Return the (X, Y) coordinate for the center point of the cell that contains the specified text.  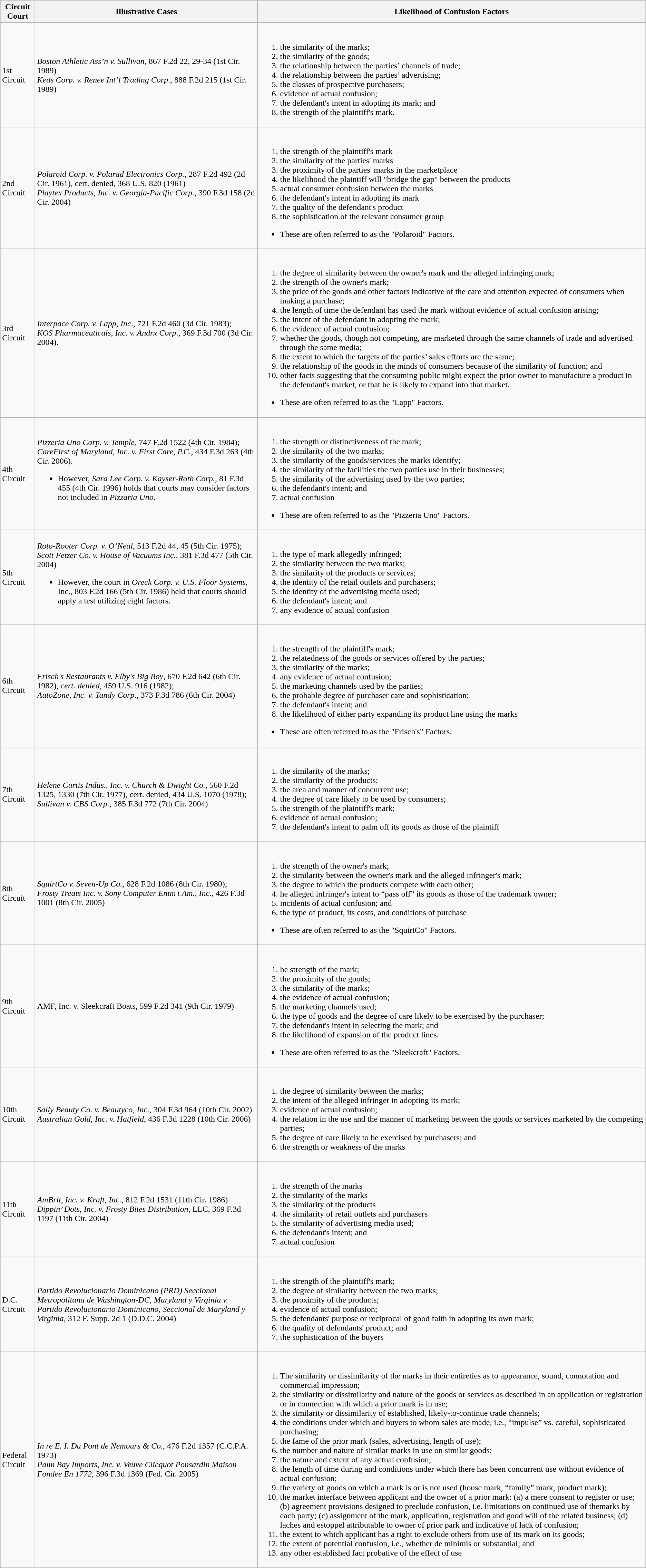
AmBrit, Inc. v. Kraft, Inc., 812 F.2d 1531 (11th Cir. 1986)Dippin’ Dots, Inc. v. Frosty Bites Distribution, LLC, 369 F.3d 1197 (11th Cir. 2004) (146, 1209)
4th Circuit (18, 474)
6th Circuit (18, 686)
11th Circuit (18, 1209)
Likelihood of Confusion Factors (451, 12)
SquirtCo v. Seven-Up Co., 628 F.2d 1086 (8th Cir. 1980);Frosty Treats Inc. v. Sony Computer Entm't Am., Inc., 426 F.3d 1001 (8th Cir. 2005) (146, 893)
8th Circuit (18, 893)
5th Circuit (18, 577)
Illustrative Cases (146, 12)
10th Circuit (18, 1114)
Sally Beauty Co. v. Beautyco, Inc., 304 F.3d 964 (10th Cir. 2002)Australian Gold, Inc. v. Hatfield, 436 F.3d 1228 (10th Cir. 2006) (146, 1114)
Boston Athletic Ass’n v. Sullivan, 867 F.2d 22, 29-34 (1st Cir. 1989)Keds Corp. v. Renee Int’l Trading Corp., 888 F.2d 215 (1st Cir. 1989) (146, 75)
2nd Circuit (18, 188)
3rd Circuit (18, 333)
9th Circuit (18, 1006)
D.C. Circuit (18, 1304)
AMF, Inc. v. Sleekcraft Boats, 599 F.2d 341 (9th Cir. 1979) (146, 1006)
Circuit Court (18, 12)
Federal Circuit (18, 1460)
7th Circuit (18, 794)
Interpace Corp. v. Lapp, Inc., 721 F.2d 460 (3d Cir. 1983);KOS Pharmaceuticals, Inc. v. Andrx Corp., 369 F.3d 700 (3d Cir. 2004). (146, 333)
1st Circuit (18, 75)
